Scan for the cell matching the given text and deliver its (X, Y) coordinate at center. 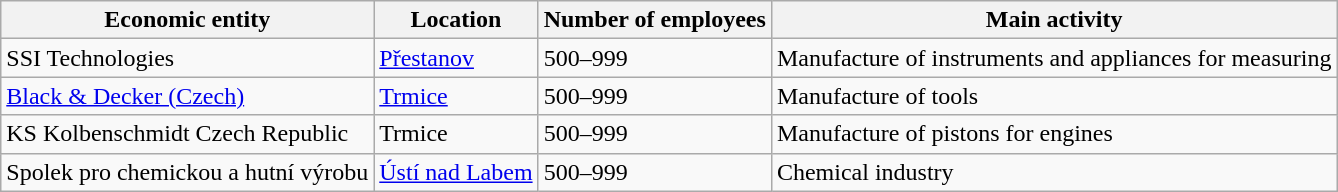
Spolek pro chemickou a hutní výrobu (188, 172)
Manufacture of pistons for engines (1054, 134)
Přestanov (456, 58)
Economic entity (188, 20)
Ústí nad Labem (456, 172)
SSI Technologies (188, 58)
Main activity (1054, 20)
Chemical industry (1054, 172)
Manufacture of instruments and appliances for measuring (1054, 58)
Black & Decker (Czech) (188, 96)
Location (456, 20)
Manufacture of tools (1054, 96)
Number of employees (654, 20)
KS Kolbenschmidt Czech Republic (188, 134)
